Output the (x, y) coordinate of the center of the cell containing the given text.  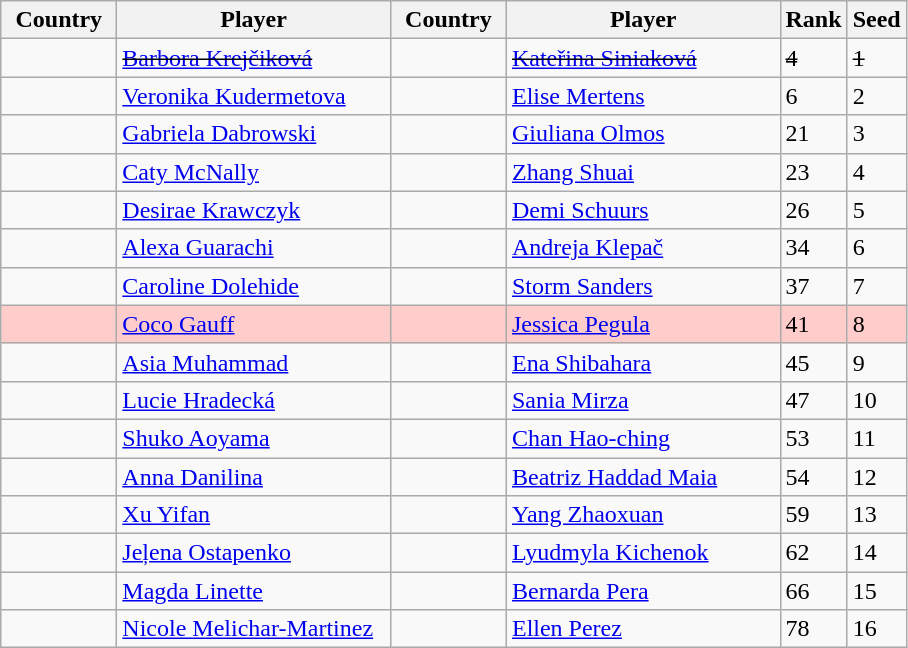
10 (876, 400)
Beatriz Haddad Maia (643, 477)
26 (814, 210)
13 (876, 515)
66 (814, 591)
Giuliana Olmos (643, 134)
Desirae Krawczyk (254, 210)
45 (814, 362)
Caty McNally (254, 172)
78 (814, 629)
Lyudmyla Kichenok (643, 553)
Alexa Guarachi (254, 248)
Magda Linette (254, 591)
Nicole Melichar-Martinez (254, 629)
Zhang Shuai (643, 172)
47 (814, 400)
37 (814, 286)
7 (876, 286)
59 (814, 515)
9 (876, 362)
8 (876, 324)
53 (814, 438)
15 (876, 591)
Ellen Perez (643, 629)
62 (814, 553)
Seed (876, 20)
Lucie Hradecká (254, 400)
Demi Schuurs (643, 210)
Andreja Klepač (643, 248)
Gabriela Dabrowski (254, 134)
Xu Yifan (254, 515)
Ena Shibahara (643, 362)
21 (814, 134)
Chan Hao-ching (643, 438)
14 (876, 553)
Jeļena Ostapenko (254, 553)
Yang Zhaoxuan (643, 515)
1 (876, 58)
Veronika Kudermetova (254, 96)
3 (876, 134)
Bernarda Pera (643, 591)
Elise Mertens (643, 96)
Storm Sanders (643, 286)
Coco Gauff (254, 324)
Jessica Pegula (643, 324)
5 (876, 210)
11 (876, 438)
Sania Mirza (643, 400)
Anna Danilina (254, 477)
12 (876, 477)
41 (814, 324)
16 (876, 629)
23 (814, 172)
2 (876, 96)
34 (814, 248)
Asia Muhammad (254, 362)
Kateřina Siniaková (643, 58)
54 (814, 477)
Rank (814, 20)
Barbora Krejčiková (254, 58)
Caroline Dolehide (254, 286)
Shuko Aoyama (254, 438)
